Return (x, y) of the center of cell containing provided text 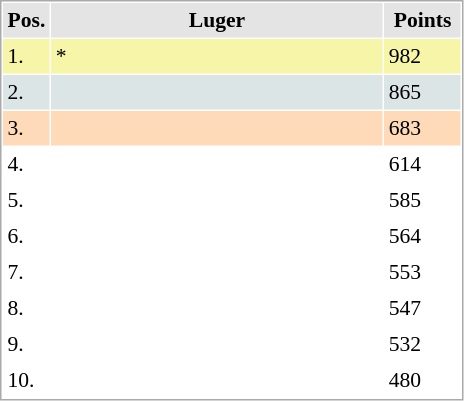
553 (422, 272)
982 (422, 56)
10. (26, 380)
4. (26, 164)
8. (26, 308)
1. (26, 56)
2. (26, 92)
Pos. (26, 20)
564 (422, 236)
7. (26, 272)
Points (422, 20)
614 (422, 164)
683 (422, 128)
3. (26, 128)
480 (422, 380)
6. (26, 236)
5. (26, 200)
865 (422, 92)
532 (422, 344)
* (217, 56)
Luger (217, 20)
585 (422, 200)
9. (26, 344)
547 (422, 308)
